Return [X, Y] of the center of cell containing provided text 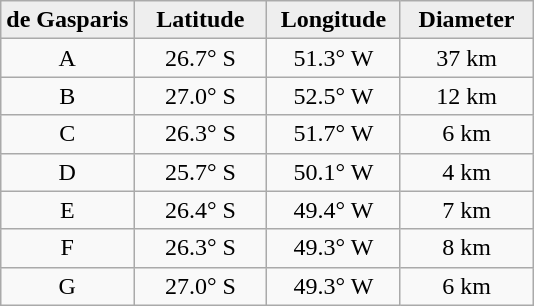
25.7° S [200, 172]
4 km [466, 172]
Longitude [334, 20]
A [68, 58]
E [68, 210]
49.4° W [334, 210]
F [68, 248]
D [68, 172]
7 km [466, 210]
51.7° W [334, 134]
26.7° S [200, 58]
de Gasparis [68, 20]
51.3° W [334, 58]
50.1° W [334, 172]
B [68, 96]
26.4° S [200, 210]
Latitude [200, 20]
G [68, 286]
12 km [466, 96]
52.5° W [334, 96]
37 km [466, 58]
Diameter [466, 20]
C [68, 134]
8 km [466, 248]
